Scan for the cell matching the given text and deliver its [X, Y] coordinate at center. 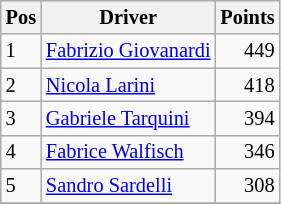
308 [247, 186]
Sandro Sardelli [128, 186]
418 [247, 85]
5 [21, 186]
1 [21, 51]
3 [21, 118]
Points [247, 17]
2 [21, 85]
Nicola Larini [128, 85]
449 [247, 51]
346 [247, 152]
Gabriele Tarquini [128, 118]
Fabrizio Giovanardi [128, 51]
394 [247, 118]
Fabrice Walfisch [128, 152]
Pos [21, 17]
Driver [128, 17]
4 [21, 152]
